Scan for the cell matching the given text and deliver its [X, Y] coordinate at center. 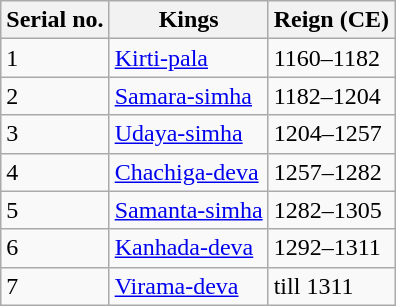
Kirti-pala [188, 58]
3 [55, 134]
till 1311 [331, 286]
1292–1311 [331, 248]
2 [55, 96]
1257–1282 [331, 172]
1182–1204 [331, 96]
4 [55, 172]
Samara-simha [188, 96]
Kings [188, 20]
7 [55, 286]
Reign (CE) [331, 20]
1204–1257 [331, 134]
5 [55, 210]
6 [55, 248]
Virama-deva [188, 286]
Chachiga-deva [188, 172]
Kanhada-deva [188, 248]
Serial no. [55, 20]
Samanta-simha [188, 210]
Udaya-simha [188, 134]
1 [55, 58]
1282–1305 [331, 210]
1160–1182 [331, 58]
